Return the (X, Y) coordinate for the center point of the cell that contains the specified text.  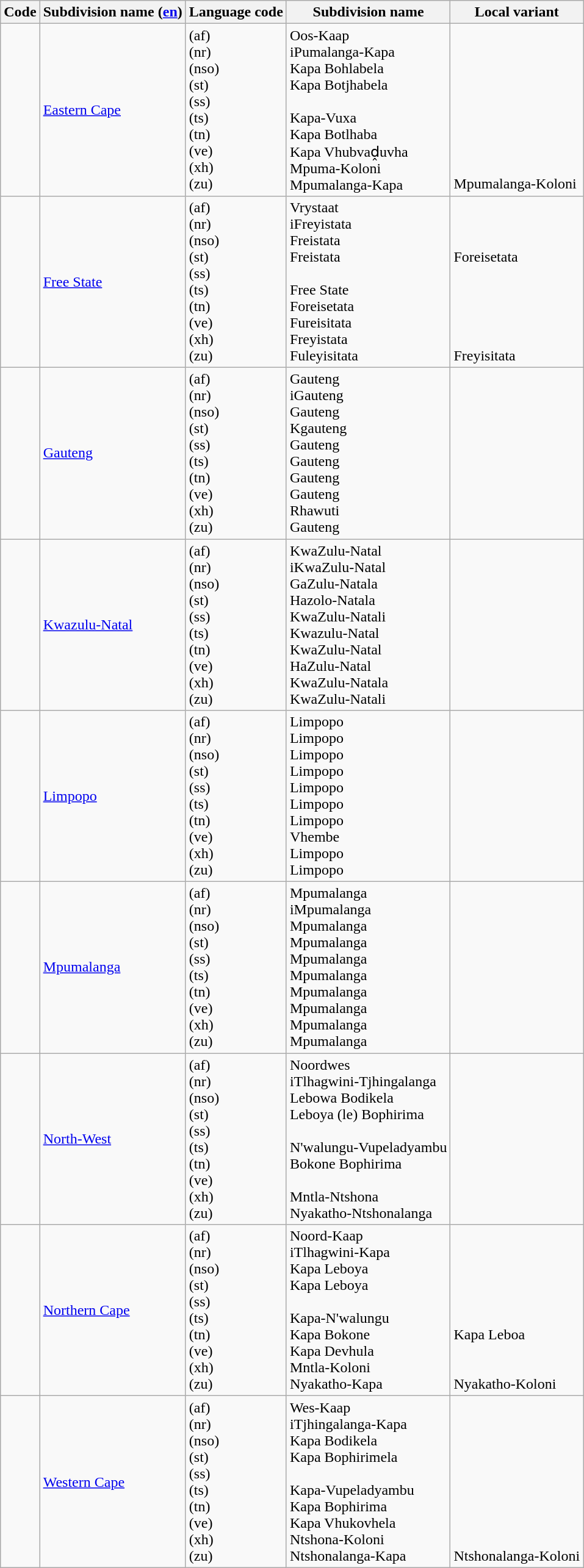
NoordwesiTlhagwini-TjhingalangaLebowa BodikelaLeboya (le) BophirimaN'walungu-VupeladyambuBokone BophirimaMntla-NtshonaNyakatho-Ntshonalanga (369, 1139)
Noord-KaapiTlhagwini-KapaKapa LeboyaKapa LeboyaKapa-N'walunguKapa BokoneKapa DevhulaMntla-KoloniNyakatho-Kapa (369, 1310)
Mpumalanga (112, 967)
Local variant (517, 12)
Eastern Cape (112, 110)
Limpopo (112, 797)
Ntshonalanga-Koloni (517, 1482)
Northern Cape (112, 1310)
Gauteng (112, 453)
LimpopoLimpopoLimpopoLimpopoLimpopoLimpopoLimpopoVhembeLimpopoLimpopo (369, 797)
KwaZulu-NataliKwaZulu-NatalGaZulu-NatalaHazolo-NatalaKwaZulu-NataliKwazulu-NatalKwaZulu-NatalHaZulu-NatalKwaZulu-NatalaKwaZulu-Natali (369, 625)
Subdivision name (en) (112, 12)
Western Cape (112, 1482)
North-West (112, 1139)
MpumalangaiMpumalangaMpumalangaMpumalangaMpumalangaMpumalangaMpumalangaMpumalangaMpumalangaMpumalanga (369, 967)
Kapa LeboaNyakatho-Koloni (517, 1310)
Free State (112, 282)
GautengiGautengGautengKgautengGautengGautengGautengGautengRhawutiGauteng (369, 453)
Wes-KaapiTjhingalanga-KapaKapa BodikelaKapa BophirimelaKapa-VupeladyambuKapa BophirimaKapa VhukovhelaNtshona-KoloniNtshonalanga-Kapa (369, 1482)
Language code (236, 12)
Code (20, 12)
Mpumalanga-Koloni (517, 110)
Oos-KaapiPumalanga-KapaKapa BohlabelaKapa BotjhabelaKapa-VuxaKapa BotlhabaKapa VhubvaḓuvhaMpuma-KoloniMpumalanga-Kapa (369, 110)
Subdivision name (369, 12)
ForeisetataFreyisitata (517, 282)
VrystaatiFreyistataFreistataFreistataFree StateForeisetataFureisitataFreyistataFuleyisitata (369, 282)
Kwazulu-Natal (112, 625)
